Identify which cell holds the provided text, then report its (x, y) central coordinate. 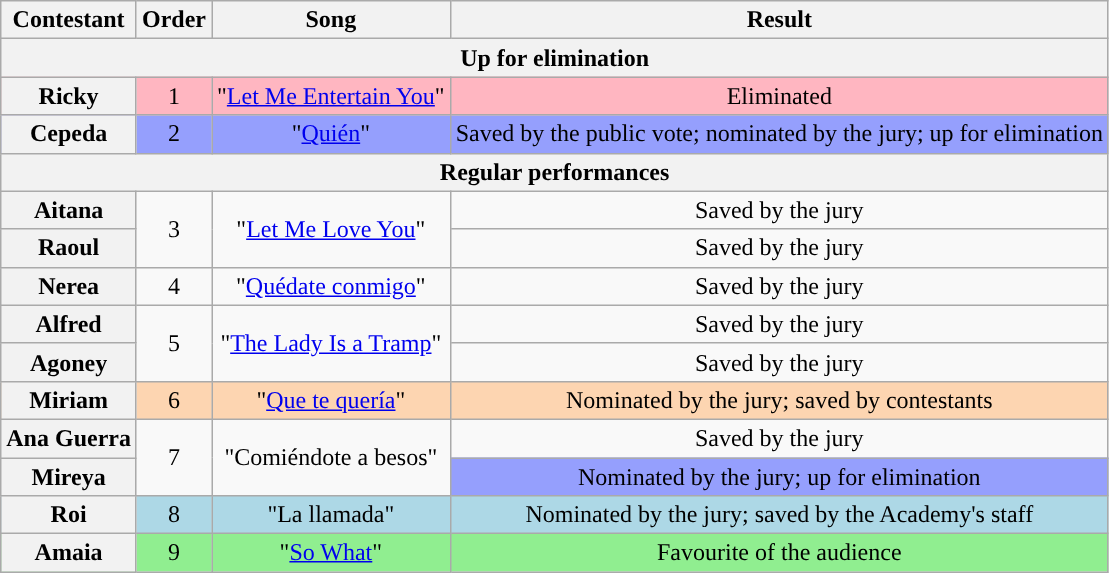
"Let Me Love You" (332, 229)
9 (174, 553)
Up for elimination (555, 58)
Mireya (69, 477)
Order (174, 20)
Nominated by the jury; up for elimination (779, 477)
Eliminated (779, 96)
Raoul (69, 248)
"The Lady Is a Tramp" (332, 343)
Favourite of the audience (779, 553)
"Comiéndote a besos" (332, 457)
"So What" (332, 553)
Alfred (69, 324)
Nerea (69, 286)
Contestant (69, 20)
Cepeda (69, 134)
Aitana (69, 210)
3 (174, 229)
Song (332, 20)
8 (174, 515)
Nominated by the jury; saved by the Academy's staff (779, 515)
Roi (69, 515)
4 (174, 286)
"Quién" (332, 134)
Amaia (69, 553)
5 (174, 343)
Ana Guerra (69, 438)
Agoney (69, 362)
Regular performances (555, 172)
6 (174, 400)
Miriam (69, 400)
"Quédate conmigo" (332, 286)
Result (779, 20)
7 (174, 457)
Ricky (69, 96)
1 (174, 96)
Saved by the public vote; nominated by the jury; up for elimination (779, 134)
2 (174, 134)
Nominated by the jury; saved by contestants (779, 400)
"Let Me Entertain You" (332, 96)
"La llamada" (332, 515)
"Que te quería" (332, 400)
